For the text-containing cell, return its midpoint in (X, Y) coordinate format. 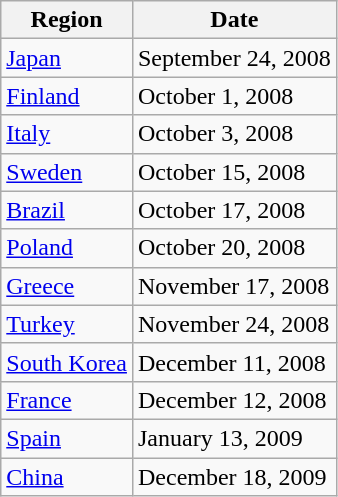
Sweden (67, 172)
December 12, 2008 (234, 400)
South Korea (67, 362)
France (67, 400)
Brazil (67, 210)
October 3, 2008 (234, 134)
October 20, 2008 (234, 248)
October 1, 2008 (234, 96)
September 24, 2008 (234, 58)
Region (67, 20)
October 17, 2008 (234, 210)
Date (234, 20)
November 24, 2008 (234, 324)
Poland (67, 248)
October 15, 2008 (234, 172)
Spain (67, 438)
China (67, 477)
Japan (67, 58)
Italy (67, 134)
December 18, 2009 (234, 477)
January 13, 2009 (234, 438)
Finland (67, 96)
Greece (67, 286)
November 17, 2008 (234, 286)
December 11, 2008 (234, 362)
Turkey (67, 324)
